Scan for the cell matching the given text and deliver its [X, Y] coordinate at center. 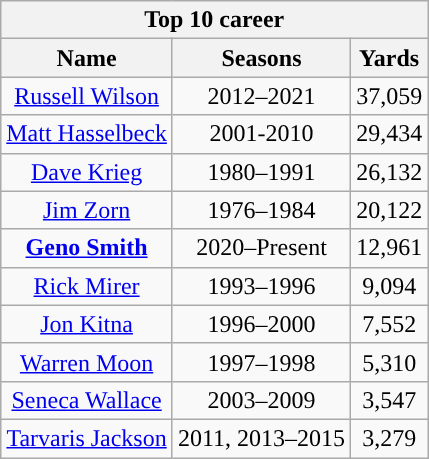
Top 10 career [214, 20]
1993–1996 [261, 286]
Rick Mirer [87, 286]
20,122 [390, 210]
Geno Smith [87, 248]
1976–1984 [261, 210]
Jon Kitna [87, 324]
Seasons [261, 58]
2020–Present [261, 248]
26,132 [390, 172]
2012–2021 [261, 96]
Name [87, 58]
Seneca Wallace [87, 400]
29,434 [390, 134]
Dave Krieg [87, 172]
Tarvaris Jackson [87, 438]
Warren Moon [87, 362]
1980–1991 [261, 172]
1996–2000 [261, 324]
5,310 [390, 362]
2001-2010 [261, 134]
3,279 [390, 438]
1997–1998 [261, 362]
Matt Hasselbeck [87, 134]
9,094 [390, 286]
3,547 [390, 400]
Russell Wilson [87, 96]
7,552 [390, 324]
Jim Zorn [87, 210]
2011, 2013–2015 [261, 438]
Yards [390, 58]
12,961 [390, 248]
37,059 [390, 96]
2003–2009 [261, 400]
